Capture the cell that displays the provided text and extract its [X, Y] central coordinate. 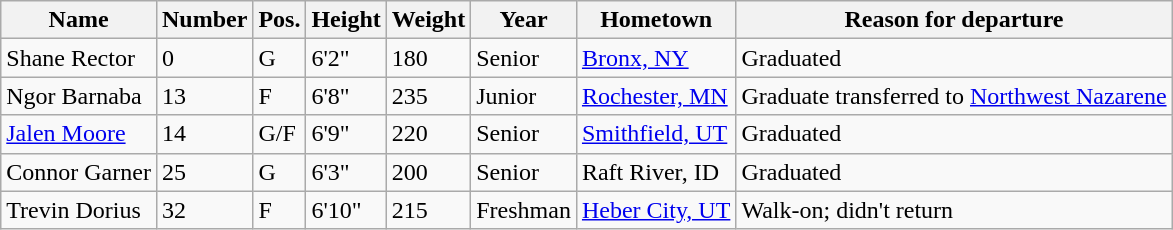
G/F [280, 134]
Name [79, 20]
Height [346, 20]
6'3" [346, 172]
6'10" [346, 210]
200 [428, 172]
235 [428, 96]
25 [204, 172]
6'9" [346, 134]
Walk-on; didn't return [954, 210]
Smithfield, UT [656, 134]
Trevin Dorius [79, 210]
Freshman [524, 210]
Ngor Barnaba [79, 96]
Bronx, NY [656, 58]
13 [204, 96]
Year [524, 20]
Heber City, UT [656, 210]
0 [204, 58]
180 [428, 58]
Number [204, 20]
6'8" [346, 96]
215 [428, 210]
220 [428, 134]
Connor Garner [79, 172]
Rochester, MN [656, 96]
Junior [524, 96]
Hometown [656, 20]
Weight [428, 20]
6'2" [346, 58]
32 [204, 210]
Shane Rector [79, 58]
Pos. [280, 20]
Reason for departure [954, 20]
14 [204, 134]
Graduate transferred to Northwest Nazarene [954, 96]
Jalen Moore [79, 134]
Raft River, ID [656, 172]
